Extract the [X, Y] coordinate from the center of the cell holding the provided text.  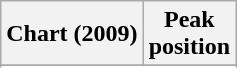
Peakposition [189, 34]
Chart (2009) [72, 34]
